Capture the cell that displays the provided text and extract its (x, y) central coordinate. 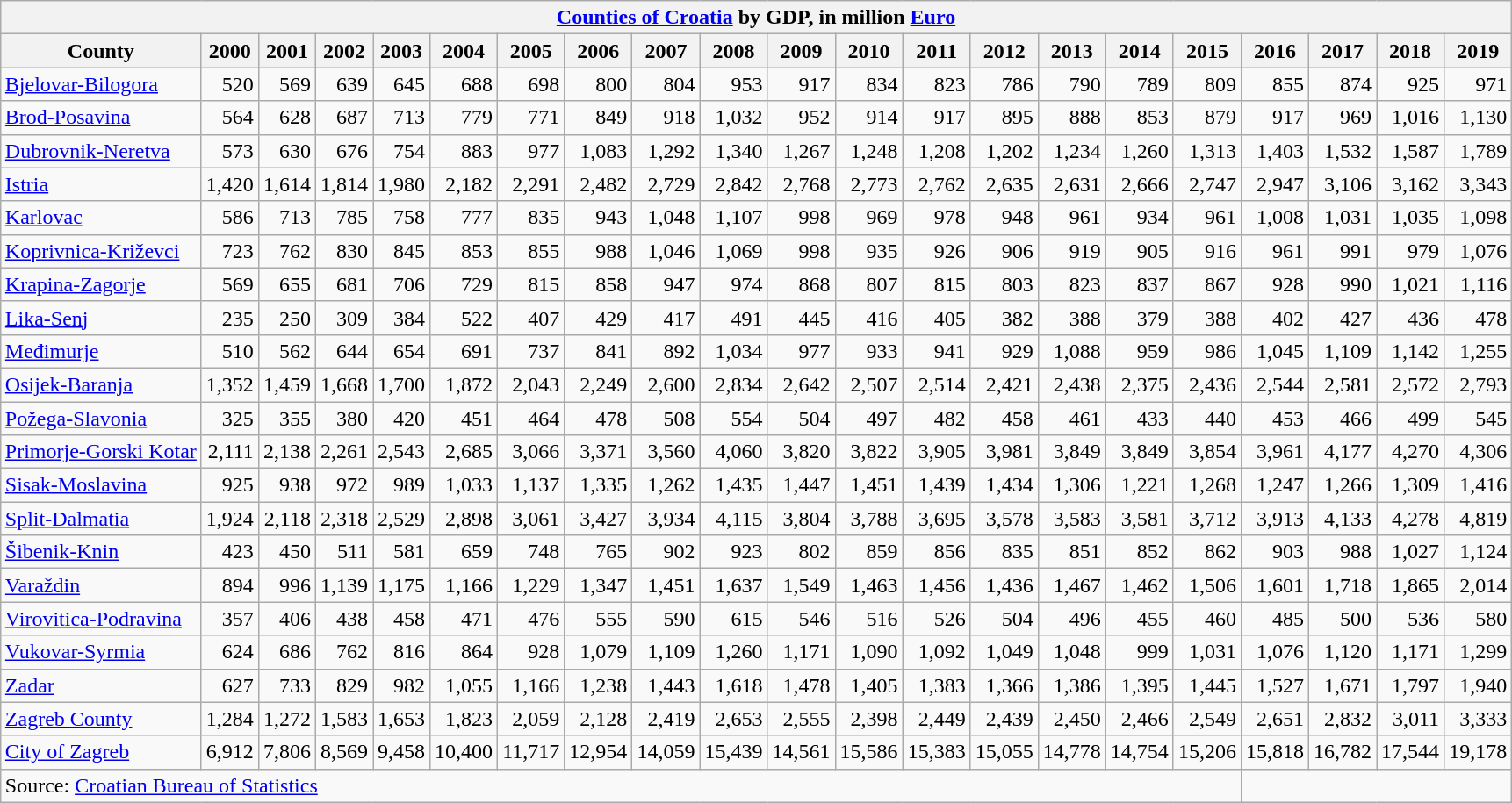
1,420 (230, 184)
545 (1479, 419)
429 (599, 318)
Vukovar-Syrmia (100, 652)
1,478 (801, 685)
862 (1206, 552)
Source: Croatian Bureau of Statistics (620, 785)
1,980 (402, 184)
2001 (286, 51)
639 (344, 84)
1,045 (1275, 351)
2011 (936, 51)
2018 (1410, 51)
407 (531, 318)
1,671 (1343, 685)
2,261 (344, 452)
686 (286, 652)
971 (1479, 84)
802 (801, 552)
16,782 (1343, 752)
1,255 (1479, 351)
455 (1140, 619)
1,069 (734, 251)
923 (734, 552)
1,823 (464, 719)
895 (1004, 118)
851 (1071, 552)
948 (1004, 218)
748 (531, 552)
1,033 (464, 485)
918 (666, 118)
952 (801, 118)
1,462 (1140, 585)
2004 (464, 51)
573 (230, 151)
2,111 (230, 452)
438 (344, 619)
2,419 (666, 719)
2,768 (801, 184)
2012 (1004, 51)
972 (344, 485)
864 (464, 652)
1,443 (666, 685)
691 (464, 351)
14,561 (801, 752)
3,061 (531, 519)
466 (1343, 419)
4,177 (1343, 452)
3,788 (869, 519)
3,371 (599, 452)
905 (1140, 251)
1,262 (666, 485)
687 (344, 118)
929 (1004, 351)
2015 (1206, 51)
2,600 (666, 384)
906 (1004, 251)
2,449 (936, 719)
1,292 (666, 151)
2,118 (286, 519)
3,854 (1206, 452)
2,793 (1479, 384)
978 (936, 218)
1,008 (1275, 218)
1,459 (286, 384)
2,653 (734, 719)
1,618 (734, 685)
1,055 (464, 685)
2,729 (666, 184)
2,631 (1071, 184)
1,347 (599, 585)
Split-Dalmatia (100, 519)
737 (531, 351)
2,572 (1410, 384)
19,178 (1479, 752)
450 (286, 552)
1,120 (1343, 652)
2,762 (936, 184)
464 (531, 419)
919 (1071, 251)
3,934 (666, 519)
986 (1206, 351)
934 (1140, 218)
2,482 (599, 184)
829 (344, 685)
841 (599, 351)
1,467 (1071, 585)
Lika-Senj (100, 318)
2016 (1275, 51)
830 (344, 251)
309 (344, 318)
511 (344, 552)
Zadar (100, 685)
2,514 (936, 384)
Krapina-Zagorje (100, 284)
499 (1410, 419)
914 (869, 118)
2,249 (599, 384)
250 (286, 318)
580 (1479, 619)
1,175 (402, 585)
3,066 (531, 452)
2,529 (402, 519)
2007 (666, 51)
15,055 (1004, 752)
2,834 (734, 384)
2,651 (1275, 719)
3,820 (801, 452)
2,318 (344, 519)
1,313 (1206, 151)
803 (1004, 284)
Bjelovar-Bilogora (100, 84)
Zagreb County (100, 719)
834 (869, 84)
440 (1206, 419)
2,398 (869, 719)
471 (464, 619)
892 (666, 351)
1,139 (344, 585)
935 (869, 251)
3,822 (869, 452)
420 (402, 419)
17,544 (1410, 752)
1,434 (1004, 485)
2019 (1479, 51)
1,865 (1410, 585)
536 (1410, 619)
1,527 (1275, 685)
1,340 (734, 151)
1,124 (1479, 552)
933 (869, 351)
562 (286, 351)
526 (936, 619)
520 (230, 84)
790 (1071, 84)
417 (666, 318)
1,416 (1479, 485)
758 (402, 218)
2014 (1140, 51)
644 (344, 351)
1,405 (869, 685)
2005 (531, 51)
3,427 (599, 519)
1,309 (1410, 485)
974 (734, 284)
874 (1343, 84)
676 (344, 151)
2008 (734, 51)
1,046 (666, 251)
357 (230, 619)
1,306 (1071, 485)
926 (936, 251)
1,238 (599, 685)
999 (1140, 652)
4,060 (734, 452)
800 (599, 84)
3,804 (801, 519)
1,940 (1479, 685)
1,506 (1206, 585)
Šibenik-Knin (100, 552)
3,560 (666, 452)
485 (1275, 619)
2,635 (1004, 184)
1,653 (402, 719)
1,299 (1479, 652)
655 (286, 284)
2,450 (1071, 719)
2,555 (801, 719)
3,961 (1275, 452)
Sisak-Moslavina (100, 485)
325 (230, 419)
996 (286, 585)
2,466 (1140, 719)
1,924 (230, 519)
460 (1206, 619)
1,435 (734, 485)
2,842 (734, 184)
959 (1140, 351)
451 (464, 419)
809 (1206, 84)
4,115 (734, 519)
2,543 (402, 452)
1,383 (936, 685)
1,229 (531, 585)
645 (402, 84)
453 (1275, 419)
1,445 (1206, 685)
2,375 (1140, 384)
789 (1140, 84)
1,335 (599, 485)
1,439 (936, 485)
581 (402, 552)
2,581 (1343, 384)
916 (1206, 251)
1,098 (1479, 218)
586 (230, 218)
2,507 (869, 384)
615 (734, 619)
1,386 (1071, 685)
Međimurje (100, 351)
12,954 (599, 752)
2,138 (286, 452)
2,439 (1004, 719)
2002 (344, 51)
681 (344, 284)
405 (936, 318)
2,898 (464, 519)
6,912 (230, 752)
564 (230, 118)
379 (1140, 318)
1,083 (599, 151)
555 (599, 619)
2,832 (1343, 719)
1,107 (734, 218)
500 (1343, 619)
777 (464, 218)
2013 (1071, 51)
1,403 (1275, 151)
982 (402, 685)
989 (402, 485)
15,818 (1275, 752)
1,668 (344, 384)
1,021 (1410, 284)
879 (1206, 118)
2,438 (1071, 384)
546 (801, 619)
2,014 (1479, 585)
Varaždin (100, 585)
Koprivnica-Križevci (100, 251)
1,267 (801, 151)
510 (230, 351)
355 (286, 419)
991 (1343, 251)
1,436 (1004, 585)
1,797 (1410, 685)
1,034 (734, 351)
723 (230, 251)
2003 (402, 51)
406 (286, 619)
786 (1004, 84)
1,463 (869, 585)
10,400 (464, 752)
15,586 (869, 752)
3,333 (1479, 719)
590 (666, 619)
402 (1275, 318)
2,773 (869, 184)
979 (1410, 251)
1,583 (344, 719)
859 (869, 552)
1,116 (1479, 284)
1,130 (1479, 118)
City of Zagreb (100, 752)
1,049 (1004, 652)
496 (1071, 619)
654 (402, 351)
4,270 (1410, 452)
516 (869, 619)
1,248 (869, 151)
902 (666, 552)
903 (1275, 552)
15,439 (734, 752)
888 (1071, 118)
1,614 (286, 184)
3,712 (1206, 519)
943 (599, 218)
688 (464, 84)
1,202 (1004, 151)
1,587 (1410, 151)
445 (801, 318)
849 (599, 118)
816 (402, 652)
15,383 (936, 752)
Istria (100, 184)
Counties of Croatia by GDP, in million Euro (755, 18)
1,092 (936, 652)
2,291 (531, 184)
7,806 (286, 752)
627 (230, 685)
883 (464, 151)
1,272 (286, 719)
2,421 (1004, 384)
1,352 (230, 384)
1,234 (1071, 151)
4,278 (1410, 519)
1,601 (1275, 585)
1,090 (869, 652)
1,016 (1410, 118)
3,011 (1410, 719)
698 (531, 84)
785 (344, 218)
3,913 (1275, 519)
894 (230, 585)
427 (1343, 318)
Brod-Posavina (100, 118)
2,436 (1206, 384)
11,717 (531, 752)
476 (531, 619)
433 (1140, 419)
706 (402, 284)
1,549 (801, 585)
1,789 (1479, 151)
807 (869, 284)
9,458 (402, 752)
382 (1004, 318)
554 (734, 419)
380 (344, 419)
754 (402, 151)
2009 (801, 51)
1,221 (1140, 485)
County (100, 51)
2,549 (1206, 719)
858 (599, 284)
1,142 (1410, 351)
423 (230, 552)
804 (666, 84)
436 (1410, 318)
729 (464, 284)
771 (531, 118)
947 (666, 284)
1,718 (1343, 585)
3,162 (1410, 184)
4,819 (1479, 519)
2,747 (1206, 184)
14,754 (1140, 752)
837 (1140, 284)
1,366 (1004, 685)
852 (1140, 552)
1,814 (344, 184)
624 (230, 652)
938 (286, 485)
941 (936, 351)
4,133 (1343, 519)
1,035 (1410, 218)
Karlovac (100, 218)
1,137 (531, 485)
416 (869, 318)
1,872 (464, 384)
953 (734, 84)
1,395 (1140, 685)
8,569 (344, 752)
491 (734, 318)
990 (1343, 284)
461 (1071, 419)
2,059 (531, 719)
2,544 (1275, 384)
3,583 (1071, 519)
856 (936, 552)
235 (230, 318)
1,247 (1275, 485)
482 (936, 419)
867 (1206, 284)
1,637 (734, 585)
2010 (869, 51)
733 (286, 685)
1,532 (1343, 151)
522 (464, 318)
Dubrovnik-Neretva (100, 151)
1,208 (936, 151)
628 (286, 118)
1,027 (1410, 552)
1,268 (1206, 485)
1,032 (734, 118)
2000 (230, 51)
Virovitica-Podravina (100, 619)
14,059 (666, 752)
384 (402, 318)
2006 (599, 51)
1,079 (599, 652)
1,700 (402, 384)
Požega-Slavonia (100, 419)
3,581 (1140, 519)
1,266 (1343, 485)
3,981 (1004, 452)
1,456 (936, 585)
2017 (1343, 51)
497 (869, 419)
Primorje-Gorski Kotar (100, 452)
2,043 (531, 384)
779 (464, 118)
2,685 (464, 452)
2,947 (1275, 184)
3,905 (936, 452)
15,206 (1206, 752)
1,447 (801, 485)
1,284 (230, 719)
Osijek-Baranja (100, 384)
3,578 (1004, 519)
1,088 (1071, 351)
2,642 (801, 384)
3,106 (1343, 184)
508 (666, 419)
630 (286, 151)
2,182 (464, 184)
3,695 (936, 519)
2,666 (1140, 184)
3,343 (1479, 184)
2,128 (599, 719)
845 (402, 251)
4,306 (1479, 452)
659 (464, 552)
14,778 (1071, 752)
868 (801, 284)
765 (599, 552)
